Return the [x, y] coordinate for the center point of the cell that contains the specified text.  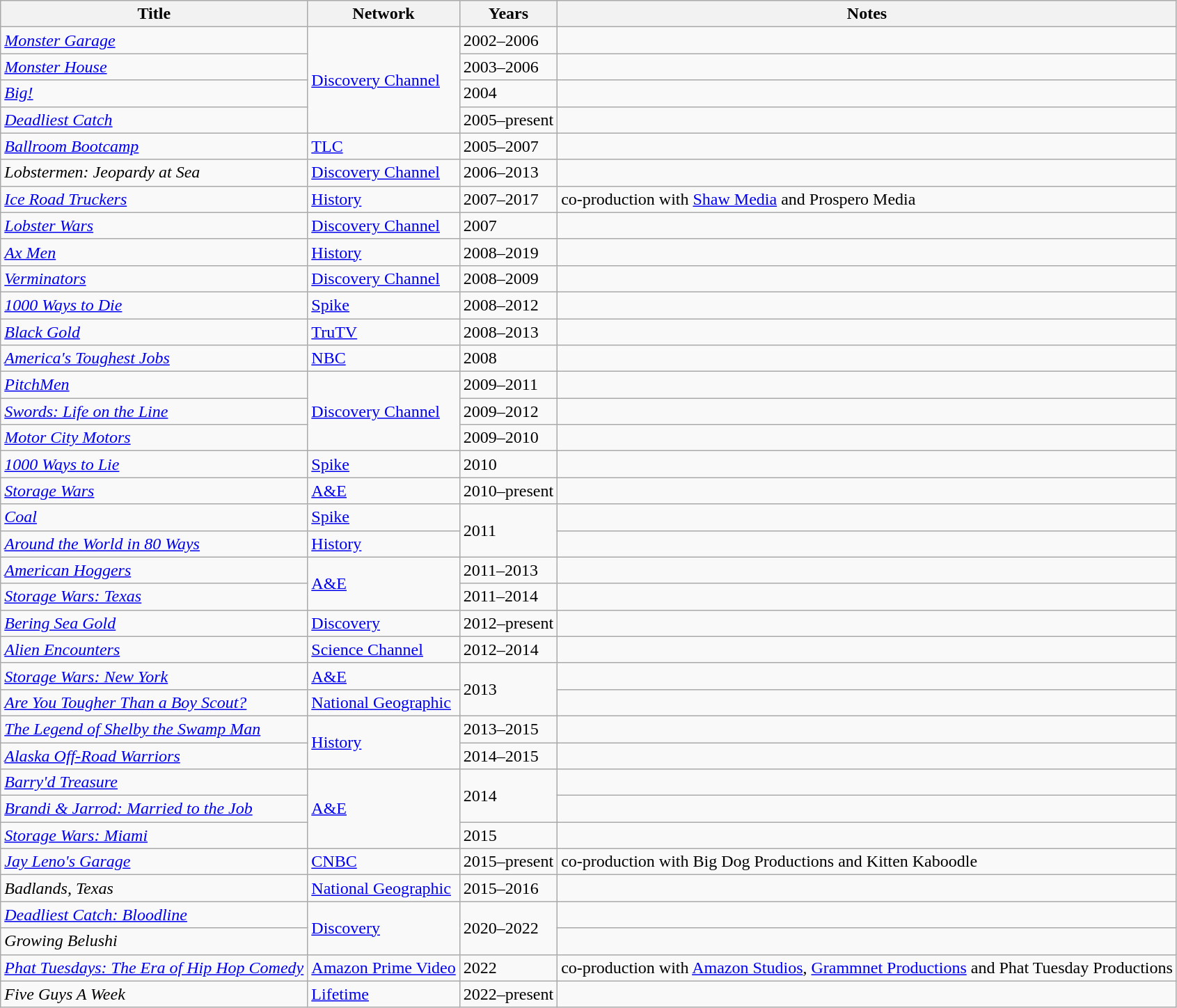
The Legend of Shelby the Swamp Man [155, 729]
Black Gold [155, 332]
Ax Men [155, 252]
2009–2012 [508, 411]
Swords: Life on the Line [155, 411]
Storage Wars: New York [155, 676]
2020–2022 [508, 928]
Jay Leno's Garage [155, 862]
Badlands, Texas [155, 888]
Are You Tougher Than a Boy Scout? [155, 702]
2022 [508, 968]
Growing Belushi [155, 941]
2010 [508, 464]
2008–2019 [508, 252]
co-production with Big Dog Productions and Kitten Kaboodle [867, 862]
2011 [508, 530]
2013–2015 [508, 729]
Around the World in 80 Ways [155, 544]
Lobster Wars [155, 226]
2015–2016 [508, 888]
Barry'd Treasure [155, 782]
2008–2012 [508, 305]
Five Guys A Week [155, 994]
2007–2017 [508, 199]
2008 [508, 359]
2012–present [508, 623]
2009–2010 [508, 438]
Big! [155, 93]
co-production with Amazon Studios, Grammnet Productions and Phat Tuesday Productions [867, 968]
Monster Garage [155, 40]
Ballroom Bootcamp [155, 146]
2014 [508, 796]
1000 Ways to Lie [155, 464]
1000 Ways to Die [155, 305]
2007 [508, 226]
2004 [508, 93]
Storage Wars: Texas [155, 597]
Phat Tuesdays: The Era of Hip Hop Comedy [155, 968]
2015–present [508, 862]
2006–2013 [508, 173]
Storage Wars [155, 491]
PitchMen [155, 385]
TruTV [384, 332]
Years [508, 14]
Science Channel [384, 649]
CNBC [384, 862]
Brandi & Jarrod: Married to the Job [155, 809]
Amazon Prime Video [384, 968]
2011–2014 [508, 597]
2005–present [508, 120]
Bering Sea Gold [155, 623]
2014–2015 [508, 755]
co-production with Shaw Media and Prospero Media [867, 199]
2003–2006 [508, 67]
Deadliest Catch [155, 120]
2008–2013 [508, 332]
Notes [867, 14]
Motor City Motors [155, 438]
2009–2011 [508, 385]
2010–present [508, 491]
2002–2006 [508, 40]
Verminators [155, 278]
2011–2013 [508, 570]
Lobstermen: Jeopardy at Sea [155, 173]
Coal [155, 517]
TLC [384, 146]
2022–present [508, 994]
Alaska Off-Road Warriors [155, 755]
NBC [384, 359]
2015 [508, 835]
2012–2014 [508, 649]
Storage Wars: Miami [155, 835]
Alien Encounters [155, 649]
Monster House [155, 67]
American Hoggers [155, 570]
America's Toughest Jobs [155, 359]
2013 [508, 689]
Ice Road Truckers [155, 199]
Lifetime [384, 994]
2008–2009 [508, 278]
Deadliest Catch: Bloodline [155, 915]
2005–2007 [508, 146]
Network [384, 14]
Title [155, 14]
